Detect which cell encompasses the target text, then output its [X, Y] center coordinate. 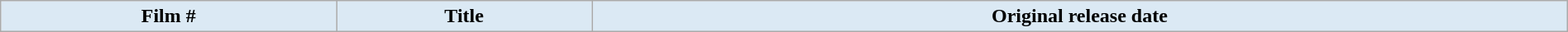
Film # [169, 16]
Title [465, 16]
Original release date [1080, 16]
